Provide the (x, y) coordinate of the cell's center where the given text is located.  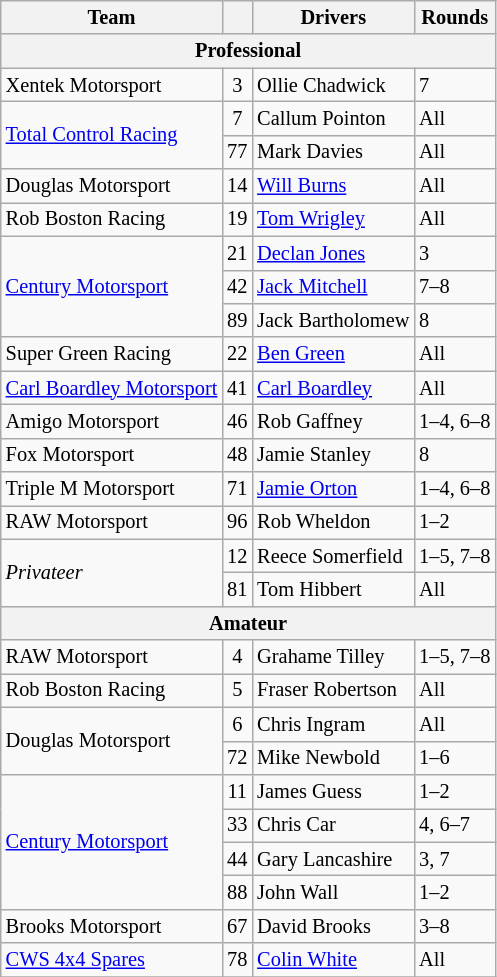
Rob Wheldon (333, 522)
Jack Mitchell (333, 287)
4, 6–7 (454, 825)
42 (237, 287)
Drivers (333, 17)
John Wall (333, 892)
Carl Boardley Motorsport (112, 388)
Mike Newbold (333, 758)
78 (237, 960)
Jamie Orton (333, 489)
Grahame Tilley (333, 657)
77 (237, 152)
Privateer (112, 572)
72 (237, 758)
Triple M Motorsport (112, 489)
1–6 (454, 758)
7–8 (454, 287)
Xentek Motorsport (112, 85)
71 (237, 489)
21 (237, 253)
Professional (248, 51)
5 (237, 690)
11 (237, 791)
48 (237, 455)
Fraser Robertson (333, 690)
Chris Ingram (333, 724)
Chris Car (333, 825)
Declan Jones (333, 253)
Reece Somerfield (333, 556)
Tom Hibbert (333, 589)
41 (237, 388)
89 (237, 320)
Brooks Motorsport (112, 926)
Callum Pointon (333, 118)
88 (237, 892)
Super Green Racing (112, 354)
33 (237, 825)
Amigo Motorsport (112, 421)
Jack Bartholomew (333, 320)
Tom Wrigley (333, 219)
22 (237, 354)
3, 7 (454, 859)
96 (237, 522)
James Guess (333, 791)
CWS 4x4 Spares (112, 960)
Team (112, 17)
Gary Lancashire (333, 859)
12 (237, 556)
Ben Green (333, 354)
3–8 (454, 926)
Rob Gaffney (333, 421)
46 (237, 421)
Mark Davies (333, 152)
67 (237, 926)
44 (237, 859)
14 (237, 186)
Colin White (333, 960)
Will Burns (333, 186)
Amateur (248, 623)
David Brooks (333, 926)
Rounds (454, 17)
Total Control Racing (112, 134)
81 (237, 589)
Fox Motorsport (112, 455)
Jamie Stanley (333, 455)
Carl Boardley (333, 388)
6 (237, 724)
4 (237, 657)
19 (237, 219)
Ollie Chadwick (333, 85)
